Capture the cell that displays the provided text and extract its [X, Y] central coordinate. 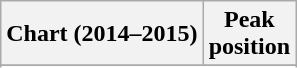
Peakposition [249, 34]
Chart (2014–2015) [102, 34]
